Find where the given text appears and provide that cell's center as [x, y] coordinate. 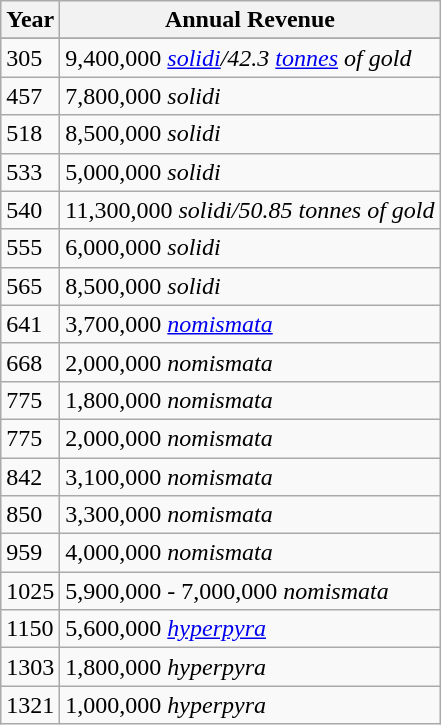
3,300,000 nomismata [250, 515]
Annual Revenue [250, 20]
540 [30, 210]
518 [30, 134]
641 [30, 324]
842 [30, 477]
Year [30, 20]
1025 [30, 591]
5,000,000 solidi [250, 172]
7,800,000 solidi [250, 96]
5,900,000 - 7,000,000 nomismata [250, 591]
850 [30, 515]
1150 [30, 629]
555 [30, 248]
3,100,000 nomismata [250, 477]
457 [30, 96]
4,000,000 nomismata [250, 553]
1,000,000 hyperpyra [250, 705]
668 [30, 362]
1,800,000 hyperpyra [250, 667]
533 [30, 172]
11,300,000 solidi/50.85 tonnes of gold [250, 210]
305 [30, 58]
6,000,000 solidi [250, 248]
1,800,000 nomismata [250, 400]
3,700,000 nomismata [250, 324]
1321 [30, 705]
565 [30, 286]
9,400,000 solidi/42.3 tonnes of gold [250, 58]
959 [30, 553]
5,600,000 hyperpyra [250, 629]
1303 [30, 667]
